Determine the [x, y] coordinate at the center of the cell enclosing the given text.  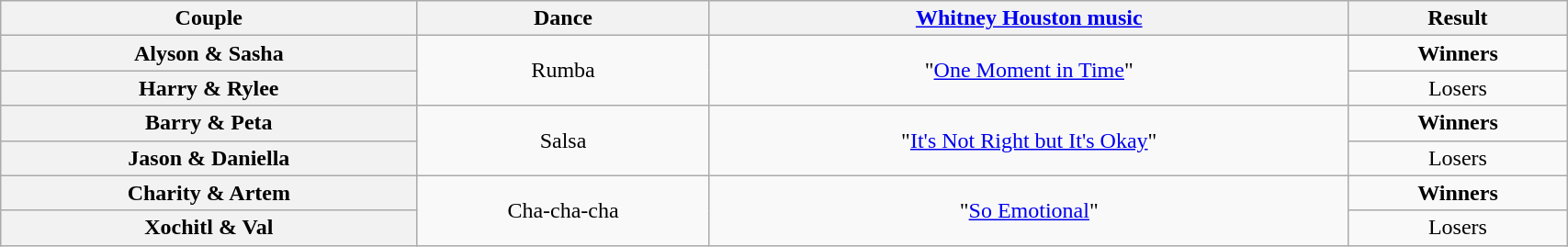
Couple [209, 18]
Barry & Peta [209, 123]
Xochitl & Val [209, 228]
Result [1457, 18]
Alyson & Sasha [209, 53]
"It's Not Right but It's Okay" [1029, 140]
"One Moment in Time" [1029, 71]
Cha-cha-cha [563, 210]
"So Emotional" [1029, 210]
Whitney Houston music [1029, 18]
Salsa [563, 140]
Rumba [563, 71]
Charity & Artem [209, 193]
Jason & Daniella [209, 158]
Harry & Rylee [209, 88]
Dance [563, 18]
